Output the (x, y) coordinate of the center of the cell containing the given text.  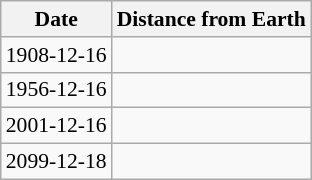
1908-12-16 (56, 54)
2099-12-18 (56, 161)
Date (56, 19)
2001-12-16 (56, 126)
1956-12-16 (56, 90)
Distance from Earth (212, 19)
